Output the [X, Y] coordinate of the center of the cell containing the given text.  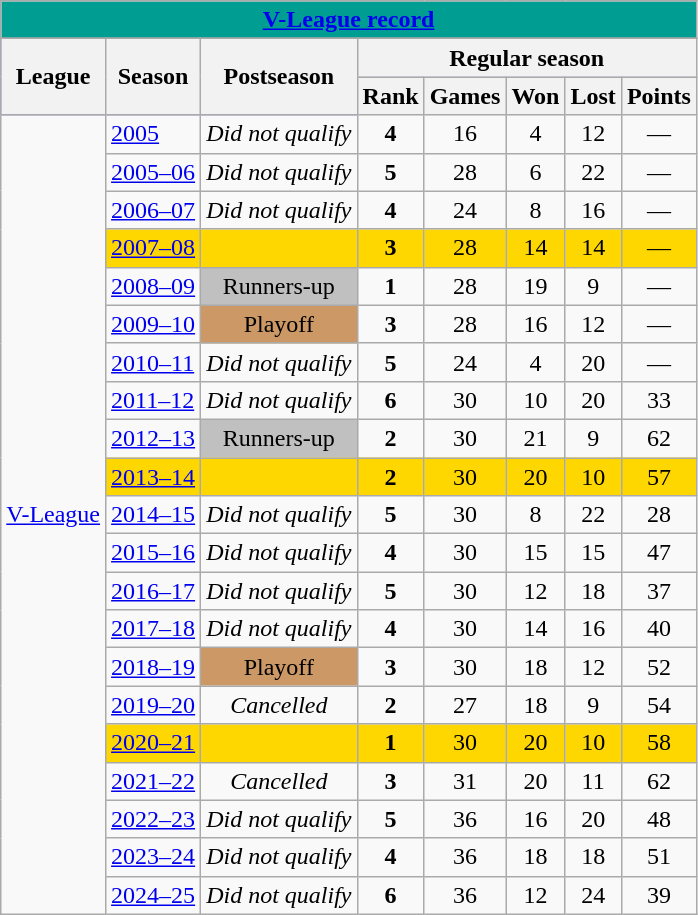
Points [658, 96]
2005 [154, 134]
Season [154, 77]
40 [658, 629]
11 [593, 781]
2014–15 [154, 515]
League [54, 77]
47 [658, 553]
Regular season [526, 58]
2008–09 [154, 286]
2010–11 [154, 362]
39 [658, 895]
37 [658, 591]
2009–10 [154, 324]
2016–17 [154, 591]
2021–22 [154, 781]
2011–12 [154, 400]
33 [658, 400]
2020–21 [154, 743]
2023–24 [154, 857]
2007–08 [154, 248]
19 [536, 286]
2024–25 [154, 895]
48 [658, 819]
54 [658, 705]
21 [536, 438]
Games [465, 96]
2022–23 [154, 819]
52 [658, 667]
2013–14 [154, 477]
58 [658, 743]
2012–13 [154, 438]
31 [465, 781]
2019–20 [154, 705]
Won [536, 96]
2015–16 [154, 553]
2005–06 [154, 172]
V-League record [349, 20]
57 [658, 477]
Lost [593, 96]
2018–19 [154, 667]
V-League [54, 514]
51 [658, 857]
Rank [390, 96]
2006–07 [154, 210]
Postseason [279, 77]
2017–18 [154, 629]
27 [465, 705]
